Scan for the cell matching the given text and deliver its [X, Y] coordinate at center. 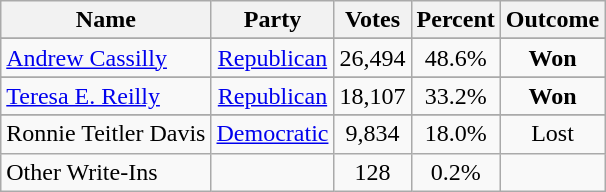
Other Write-Ins [106, 172]
Democratic [272, 134]
Andrew Cassilly [106, 58]
9,834 [372, 134]
33.2% [456, 96]
Party [272, 20]
Lost [552, 134]
18,107 [372, 96]
Ronnie Teitler Davis [106, 134]
Votes [372, 20]
Outcome [552, 20]
26,494 [372, 58]
0.2% [456, 172]
128 [372, 172]
Percent [456, 20]
48.6% [456, 58]
18.0% [456, 134]
Teresa E. Reilly [106, 96]
Name [106, 20]
